Find where the given text appears and provide that cell's center as [x, y] coordinate. 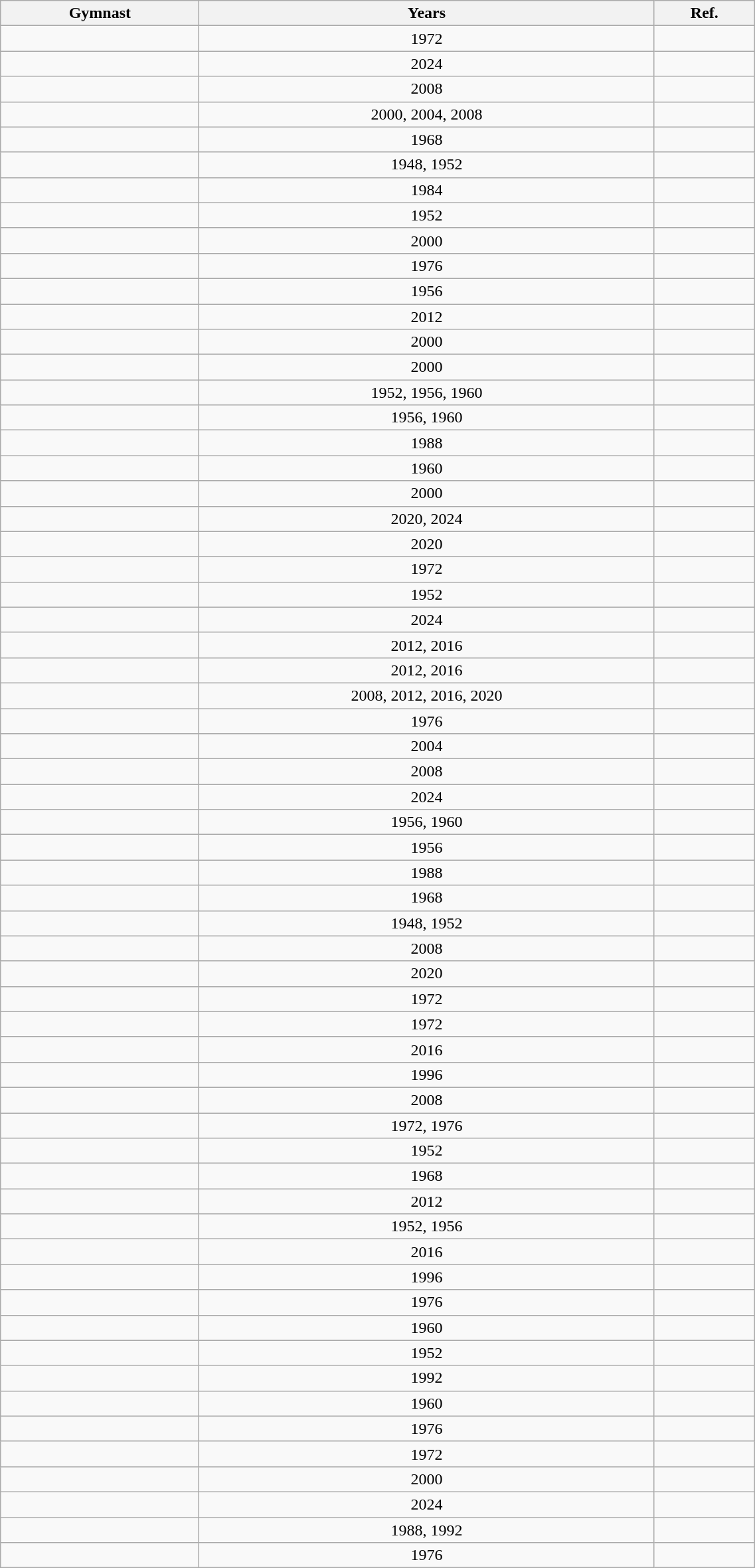
2008, 2012, 2016, 2020 [426, 695]
1988, 1992 [426, 1529]
Years [426, 13]
1984 [426, 190]
2020, 2024 [426, 519]
1952, 1956, 1960 [426, 392]
1992 [426, 1378]
2000, 2004, 2008 [426, 114]
2004 [426, 746]
1972, 1976 [426, 1126]
1952, 1956 [426, 1227]
Gymnast [100, 13]
Ref. [705, 13]
